Find where the given text appears and provide that cell's center as (x, y) coordinate. 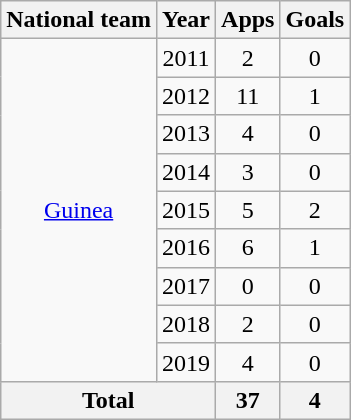
2019 (186, 362)
11 (248, 96)
Year (186, 20)
2014 (186, 172)
5 (248, 210)
Guinea (79, 210)
National team (79, 20)
2015 (186, 210)
2013 (186, 134)
2018 (186, 324)
2016 (186, 248)
6 (248, 248)
2012 (186, 96)
2017 (186, 286)
Apps (248, 20)
3 (248, 172)
2011 (186, 58)
Goals (315, 20)
Total (108, 400)
37 (248, 400)
